Provide the (x, y) coordinate of the cell's center where the given text is located.  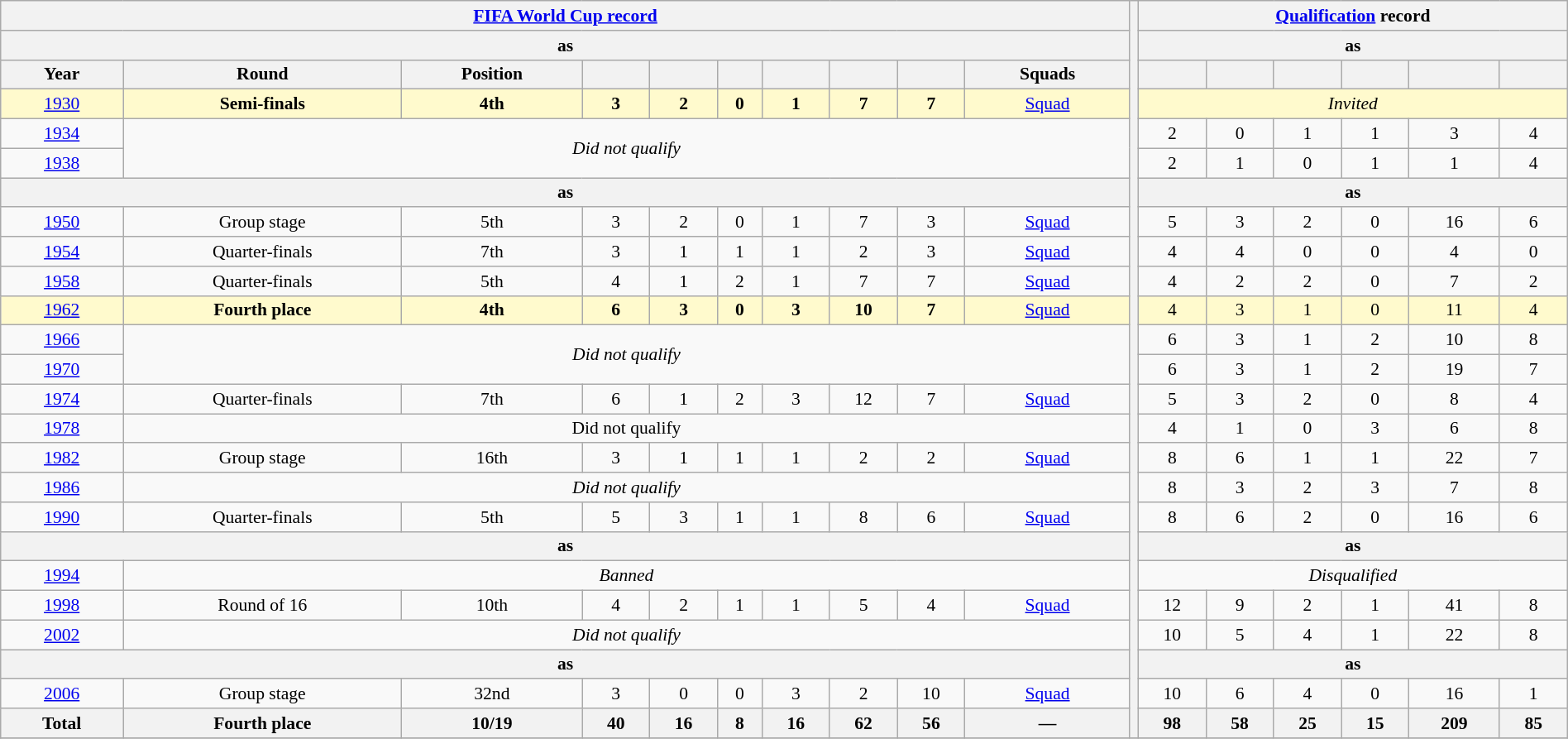
— (1048, 723)
98 (1172, 723)
1950 (62, 223)
1938 (62, 163)
10/19 (492, 723)
40 (616, 723)
32nd (492, 694)
1934 (62, 134)
209 (1455, 723)
Qualification record (1353, 16)
Invited (1353, 104)
15 (1375, 723)
10th (492, 606)
Banned (627, 576)
1954 (62, 252)
Round (263, 74)
2006 (62, 694)
1974 (62, 399)
Year (62, 74)
1982 (62, 458)
Total (62, 723)
62 (863, 723)
56 (931, 723)
25 (1307, 723)
Round of 16 (263, 606)
1978 (62, 429)
19 (1455, 370)
FIFA World Cup record (566, 16)
Disqualified (1353, 576)
Squads (1048, 74)
16th (492, 458)
85 (1533, 723)
1986 (62, 487)
Semi-finals (263, 104)
1998 (62, 606)
1962 (62, 310)
11 (1455, 310)
1990 (62, 517)
1970 (62, 370)
1994 (62, 576)
Position (492, 74)
2002 (62, 635)
1958 (62, 281)
9 (1240, 606)
1966 (62, 340)
41 (1455, 606)
58 (1240, 723)
1930 (62, 104)
